For the text-containing cell, return its midpoint in (x, y) coordinate format. 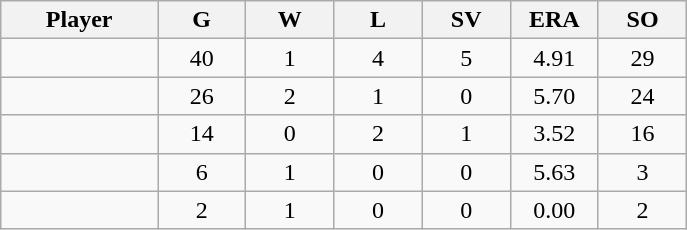
3.52 (554, 134)
5.63 (554, 172)
5.70 (554, 96)
29 (642, 58)
G (202, 20)
4.91 (554, 58)
40 (202, 58)
24 (642, 96)
W (290, 20)
5 (466, 58)
16 (642, 134)
SO (642, 20)
3 (642, 172)
6 (202, 172)
Player (80, 20)
0.00 (554, 210)
ERA (554, 20)
14 (202, 134)
26 (202, 96)
SV (466, 20)
4 (378, 58)
L (378, 20)
